Determine the [X, Y] coordinate at the center of the cell enclosing the given text.  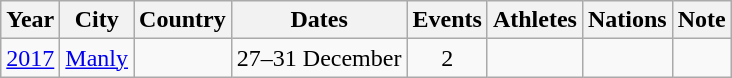
Nations [627, 20]
City [97, 20]
2 [447, 58]
Note [702, 20]
2017 [30, 58]
27–31 December [319, 58]
Year [30, 20]
Country [183, 20]
Athletes [534, 20]
Manly [97, 58]
Dates [319, 20]
Events [447, 20]
